Detect which cell encompasses the target text, then output its (X, Y) center coordinate. 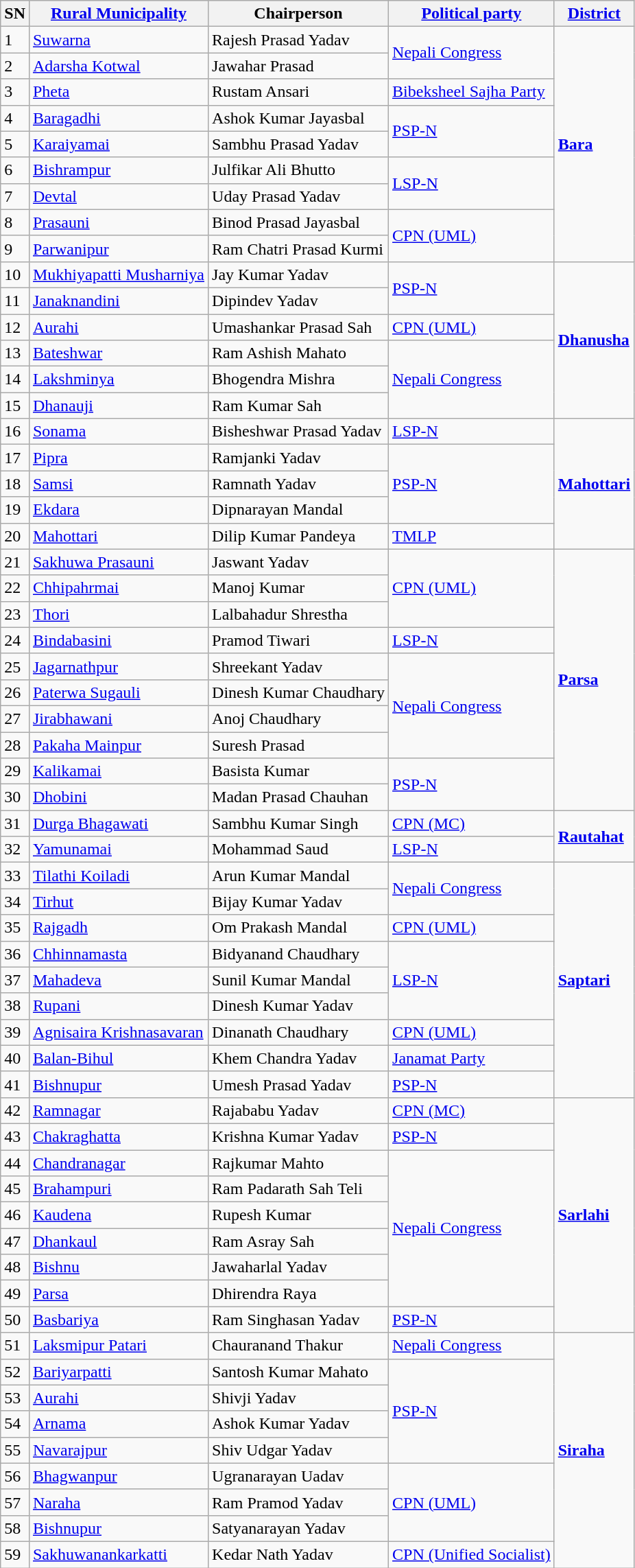
Pramod Tiwari (299, 640)
Balan-Bihul (118, 1058)
Pheta (118, 92)
Jawaharlal Yadav (299, 1267)
Shivji Yadav (299, 1398)
Ashok Kumar Jayasbal (299, 118)
13 (15, 353)
14 (15, 379)
Ram Kumar Sah (299, 406)
37 (15, 980)
Ramnagar (118, 1110)
Ram Singhasan Yadav (299, 1320)
Bisheshwar Prasad Yadav (299, 432)
SN (15, 14)
Mohammad Saud (299, 850)
Sakhuwa Prasauni (118, 562)
CPN (Unified Socialist) (472, 1554)
12 (15, 327)
Navarajpur (118, 1450)
Bariyarpatti (118, 1372)
54 (15, 1424)
11 (15, 301)
Janaknandini (118, 301)
Chhinnamasta (118, 954)
Sambhu Kumar Singh (299, 823)
31 (15, 823)
50 (15, 1320)
Jawahar Prasad (299, 66)
59 (15, 1554)
Rupani (118, 1006)
Bhagwanpur (118, 1476)
24 (15, 640)
Kaudena (118, 1215)
7 (15, 196)
Dhanauji (118, 406)
Bishnu (118, 1267)
Bateshwar (118, 353)
Dhobini (118, 797)
Jaswant Yadav (299, 562)
Dipindev Yadav (299, 301)
Karaiyamai (118, 144)
38 (15, 1006)
Basbariya (118, 1320)
Manoj Kumar (299, 588)
Dipnarayan Mandal (299, 510)
Janamat Party (472, 1058)
Bijay Kumar Yadav (299, 902)
Bibeksheel Sajha Party (472, 92)
Dinanath Chaudhary (299, 1032)
45 (15, 1189)
Ekdara (118, 510)
1 (15, 40)
47 (15, 1241)
Pipra (118, 458)
Chandranagar (118, 1163)
Durga Bhagawati (118, 823)
58 (15, 1528)
2 (15, 66)
53 (15, 1398)
Mukhiyapatti Musharniya (118, 274)
Binod Prasad Jayasbal (299, 222)
42 (15, 1110)
Ram Chatri Prasad Kurmi (299, 248)
Sarlahi (594, 1215)
Brahampuri (118, 1189)
3 (15, 92)
Satyanarayan Yadav (299, 1528)
27 (15, 718)
Arnama (118, 1424)
Chauranand Thakur (299, 1346)
Bishrampur (118, 170)
Tirhut (118, 902)
Bidyanand Chaudhary (299, 954)
Uday Prasad Yadav (299, 196)
Adarsha Kotwal (118, 66)
Kedar Nath Yadav (299, 1554)
15 (15, 406)
41 (15, 1084)
Rajkumar Mahto (299, 1163)
Jagarnathpur (118, 666)
Political party (472, 14)
Julfikar Ali Bhutto (299, 170)
Dhanusha (594, 340)
9 (15, 248)
Rajesh Prasad Yadav (299, 40)
16 (15, 432)
Jirabhawani (118, 718)
Suresh Prasad (299, 745)
10 (15, 274)
Thori (118, 614)
Yamunamai (118, 850)
Sambhu Prasad Yadav (299, 144)
Siraha (594, 1451)
District (594, 14)
Chairperson (299, 14)
Rural Municipality (118, 14)
Bindabasini (118, 640)
Ram Asray Sah (299, 1241)
Prasauni (118, 222)
57 (15, 1502)
17 (15, 458)
6 (15, 170)
Mahadeva (118, 980)
35 (15, 928)
36 (15, 954)
Chhipahrmai (118, 588)
Baragadhi (118, 118)
Sunil Kumar Mandal (299, 980)
Lakshminya (118, 379)
Ashok Kumar Yadav (299, 1424)
Ramnath Yadav (299, 484)
46 (15, 1215)
22 (15, 588)
Dinesh Kumar Chaudhary (299, 692)
Suwarna (118, 40)
5 (15, 144)
Ram Pramod Yadav (299, 1502)
Bhogendra Mishra (299, 379)
Dhirendra Raya (299, 1294)
Om Prakash Mandal (299, 928)
20 (15, 536)
Sonama (118, 432)
Umashankar Prasad Sah (299, 327)
Rupesh Kumar (299, 1215)
Khem Chandra Yadav (299, 1058)
56 (15, 1476)
52 (15, 1372)
Paterwa Sugauli (118, 692)
Agnisaira Krishnasavaran (118, 1032)
21 (15, 562)
Ramjanki Yadav (299, 458)
44 (15, 1163)
23 (15, 614)
Kalikamai (118, 771)
Umesh Prasad Yadav (299, 1084)
Pakaha Mainpur (118, 745)
49 (15, 1294)
33 (15, 876)
Ram Ashish Mahato (299, 353)
55 (15, 1450)
Rautahat (594, 836)
Santosh Kumar Mahato (299, 1372)
Dinesh Kumar Yadav (299, 1006)
48 (15, 1267)
25 (15, 666)
Sakhuwanankarkatti (118, 1554)
Samsi (118, 484)
Lalbahadur Shrestha (299, 614)
Tilathi Koiladi (118, 876)
Dhankaul (118, 1241)
29 (15, 771)
32 (15, 850)
28 (15, 745)
Anoj Chaudhary (299, 718)
TMLP (472, 536)
Dilip Kumar Pandeya (299, 536)
Rajababu Yadav (299, 1110)
Naraha (118, 1502)
19 (15, 510)
43 (15, 1136)
39 (15, 1032)
Ugranarayan Uadav (299, 1476)
Arun Kumar Mandal (299, 876)
Parwanipur (118, 248)
34 (15, 902)
26 (15, 692)
4 (15, 118)
Madan Prasad Chauhan (299, 797)
8 (15, 222)
30 (15, 797)
18 (15, 484)
Ram Padarath Sah Teli (299, 1189)
51 (15, 1346)
Laksmipur Patari (118, 1346)
Chakraghatta (118, 1136)
Devtal (118, 196)
Shreekant Yadav (299, 666)
Rustam Ansari (299, 92)
Saptari (594, 980)
Basista Kumar (299, 771)
Bara (594, 144)
Jay Kumar Yadav (299, 274)
40 (15, 1058)
Rajgadh (118, 928)
Krishna Kumar Yadav (299, 1136)
Shiv Udgar Yadav (299, 1450)
